Provide the (X, Y) coordinate of the cell's center where the given text is located.  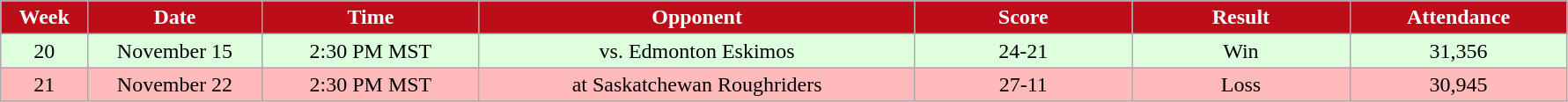
Score (1023, 18)
30,945 (1458, 84)
Result (1241, 18)
Date (175, 18)
27-11 (1023, 84)
vs. Edmonton Eskimos (696, 51)
Time (370, 18)
31,356 (1458, 51)
Week (44, 18)
24-21 (1023, 51)
Opponent (696, 18)
at Saskatchewan Roughriders (696, 84)
Loss (1241, 84)
Win (1241, 51)
November 22 (175, 84)
November 15 (175, 51)
20 (44, 51)
Attendance (1458, 18)
21 (44, 84)
